Search for the cell housing the specified text and yield its [X, Y] center coordinate. 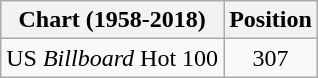
US Billboard Hot 100 [112, 58]
Chart (1958-2018) [112, 20]
307 [271, 58]
Position [271, 20]
